Capture the cell that displays the provided text and extract its (X, Y) central coordinate. 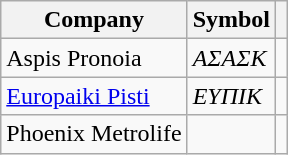
Company (94, 20)
Symbol (231, 20)
EYΠΙΚ (231, 96)
Phoenix Metrolife (94, 134)
Aspis Pronoia (94, 58)
Europaiki Pisti (94, 96)
ΑΣΑΣΚ (231, 58)
